Detect which cell encompasses the target text, then output its (X, Y) center coordinate. 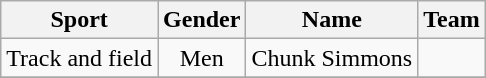
Gender (202, 20)
Men (202, 58)
Chunk Simmons (332, 58)
Name (332, 20)
Sport (80, 20)
Team (452, 20)
Track and field (80, 58)
